Scan for the cell matching the given text and deliver its (X, Y) coordinate at center. 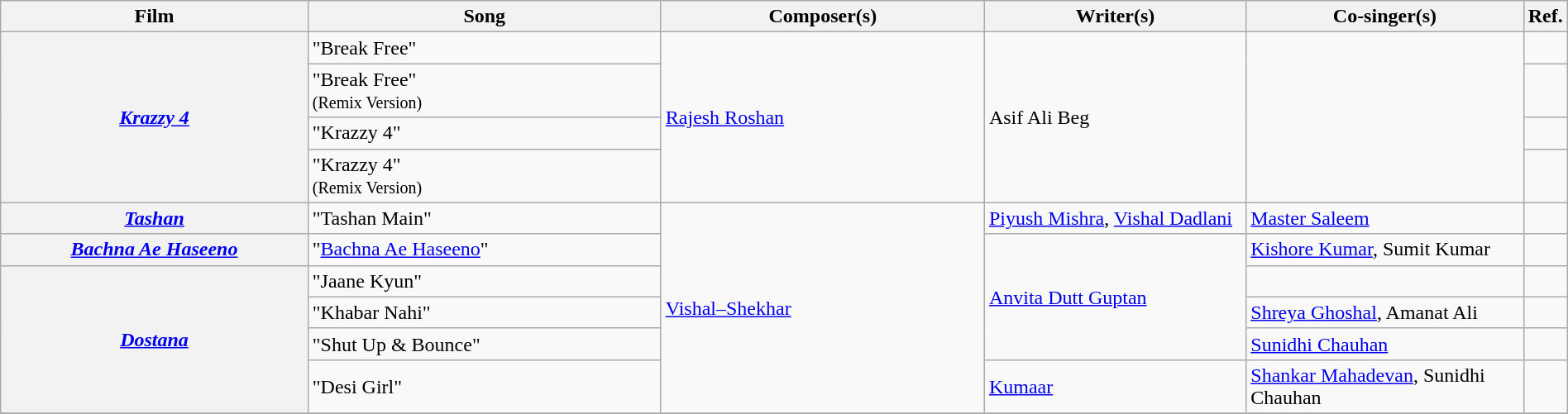
Vishal–Shekhar (822, 307)
"Shut Up & Bounce" (485, 344)
"Desi Girl" (485, 387)
Tashan (155, 218)
Song (485, 17)
"Tashan Main" (485, 218)
Asif Ali Beg (1115, 117)
Shreya Ghoshal, Amanat Ali (1384, 312)
Anvita Dutt Guptan (1115, 297)
Sunidhi Chauhan (1384, 344)
Kumaar (1115, 387)
Ref. (1545, 17)
"Break Free"(Remix Version) (485, 91)
Master Saleem (1384, 218)
Dostana (155, 339)
Writer(s) (1115, 17)
"Break Free" (485, 48)
Piyush Mishra, Vishal Dadlani (1115, 218)
"Krazzy 4"(Remix Version) (485, 175)
"Jaane Kyun" (485, 281)
"Bachna Ae Haseeno" (485, 250)
Bachna Ae Haseeno (155, 250)
"Khabar Nahi" (485, 312)
Composer(s) (822, 17)
Shankar Mahadevan, Sunidhi Chauhan (1384, 387)
Rajesh Roshan (822, 117)
"Krazzy 4" (485, 133)
Film (155, 17)
Co-singer(s) (1384, 17)
Krazzy 4 (155, 117)
Kishore Kumar, Sumit Kumar (1384, 250)
